Return the (x, y) coordinate for the center point of the cell that contains the specified text.  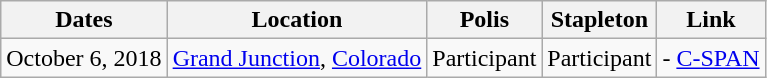
October 6, 2018 (84, 58)
Link (711, 20)
Location (297, 20)
- C-SPAN (711, 58)
Polis (484, 20)
Dates (84, 20)
Stapleton (600, 20)
Grand Junction, Colorado (297, 58)
